From the cell containing the given text, extract its center point as (x, y) coordinate. 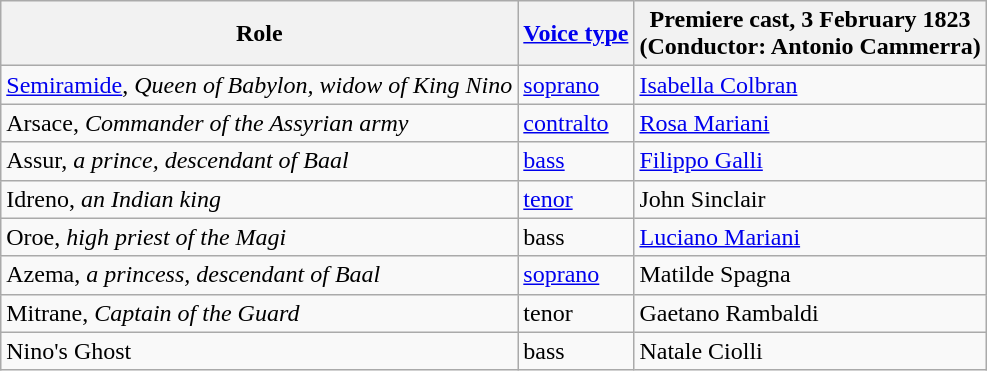
Isabella Colbran (810, 85)
Idreno, an Indian king (260, 199)
Filippo Galli (810, 161)
Nino's Ghost (260, 351)
Matilde Spagna (810, 275)
John Sinclair (810, 199)
Gaetano Rambaldi (810, 313)
Role (260, 34)
Luciano Mariani (810, 237)
Semiramide, Queen of Babylon, widow of King Nino (260, 85)
Assur, a prince, descendant of Baal (260, 161)
Azema, a princess, descendant of Baal (260, 275)
Rosa Mariani (810, 123)
Oroe, high priest of the Magi (260, 237)
Mitrane, Captain of the Guard (260, 313)
Premiere cast, 3 February 1823(Conductor: Antonio Cammerra) (810, 34)
contralto (576, 123)
Arsace, Commander of the Assyrian army (260, 123)
Natale Ciolli (810, 351)
Voice type (576, 34)
